Scan for the cell matching the given text and deliver its (x, y) coordinate at center. 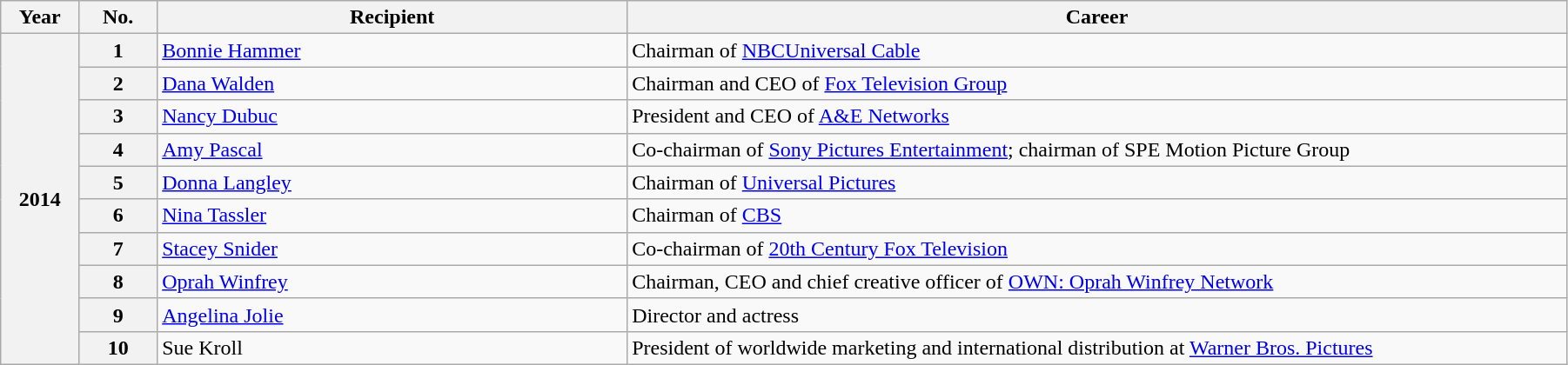
Nina Tassler (392, 216)
Chairman of CBS (1097, 216)
10 (118, 348)
3 (118, 116)
4 (118, 149)
President and CEO of A&E Networks (1097, 116)
Sue Kroll (392, 348)
Co-chairman of 20th Century Fox Television (1097, 249)
8 (118, 282)
9 (118, 315)
Stacey Snider (392, 249)
6 (118, 216)
2014 (40, 200)
Amy Pascal (392, 149)
Bonnie Hammer (392, 50)
7 (118, 249)
Career (1097, 17)
Chairman of NBCUniversal Cable (1097, 50)
Oprah Winfrey (392, 282)
2 (118, 83)
Donna Langley (392, 182)
Year (40, 17)
1 (118, 50)
5 (118, 182)
Recipient (392, 17)
No. (118, 17)
Director and actress (1097, 315)
Co-chairman of Sony Pictures Entertainment; chairman of SPE Motion Picture Group (1097, 149)
Angelina Jolie (392, 315)
Chairman and CEO of Fox Television Group (1097, 83)
Chairman, CEO and chief creative officer of OWN: Oprah Winfrey Network (1097, 282)
Dana Walden (392, 83)
Chairman of Universal Pictures (1097, 182)
President of worldwide marketing and international distribution at Warner Bros. Pictures (1097, 348)
Nancy Dubuc (392, 116)
